Search for the cell housing the specified text and yield its [X, Y] center coordinate. 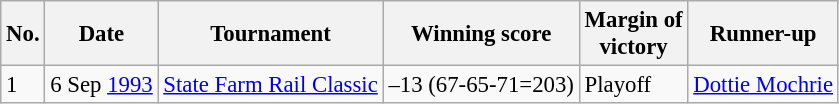
–13 (67-65-71=203) [481, 85]
Runner-up [763, 34]
Winning score [481, 34]
State Farm Rail Classic [270, 85]
Date [102, 34]
Margin ofvictory [634, 34]
Tournament [270, 34]
1 [23, 85]
Dottie Mochrie [763, 85]
No. [23, 34]
Playoff [634, 85]
6 Sep 1993 [102, 85]
